Locate the cell with the specified text and output its (X, Y) center coordinate. 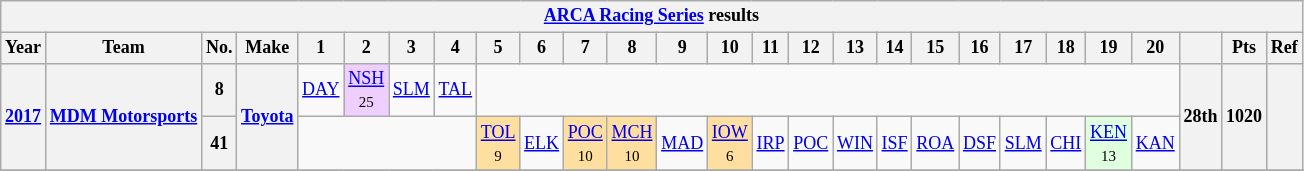
5 (498, 48)
Make (268, 48)
17 (1023, 48)
28th (1200, 116)
Toyota (268, 116)
12 (811, 48)
Ref (1284, 48)
IRP (770, 144)
Year (24, 48)
9 (682, 48)
No. (220, 48)
ELK (542, 144)
KEN13 (1109, 144)
TAL (455, 90)
6 (542, 48)
15 (936, 48)
ARCA Racing Series results (652, 16)
POC (811, 144)
16 (980, 48)
18 (1066, 48)
20 (1155, 48)
KAN (1155, 144)
NSH25 (366, 90)
41 (220, 144)
DAY (321, 90)
CHI (1066, 144)
14 (894, 48)
ISF (894, 144)
2 (366, 48)
1 (321, 48)
4 (455, 48)
11 (770, 48)
1020 (1244, 116)
ROA (936, 144)
13 (856, 48)
2017 (24, 116)
19 (1109, 48)
DSF (980, 144)
TOL9 (498, 144)
Team (123, 48)
MDM Motorsports (123, 116)
10 (730, 48)
Pts (1244, 48)
3 (411, 48)
MCH10 (632, 144)
MAD (682, 144)
IOW6 (730, 144)
WIN (856, 144)
POC10 (585, 144)
7 (585, 48)
